Search for the cell housing the specified text and yield its (x, y) center coordinate. 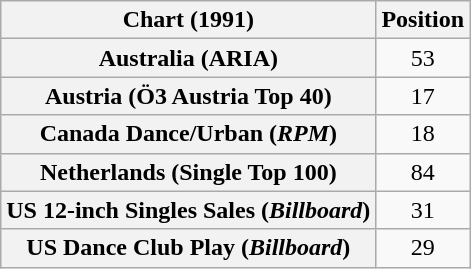
31 (423, 210)
Position (423, 20)
Canada Dance/Urban (RPM) (188, 134)
Australia (ARIA) (188, 58)
84 (423, 172)
17 (423, 96)
Netherlands (Single Top 100) (188, 172)
Chart (1991) (188, 20)
Austria (Ö3 Austria Top 40) (188, 96)
US 12-inch Singles Sales (Billboard) (188, 210)
US Dance Club Play (Billboard) (188, 248)
18 (423, 134)
53 (423, 58)
29 (423, 248)
